Output the [X, Y] coordinate of the center of the cell containing the given text.  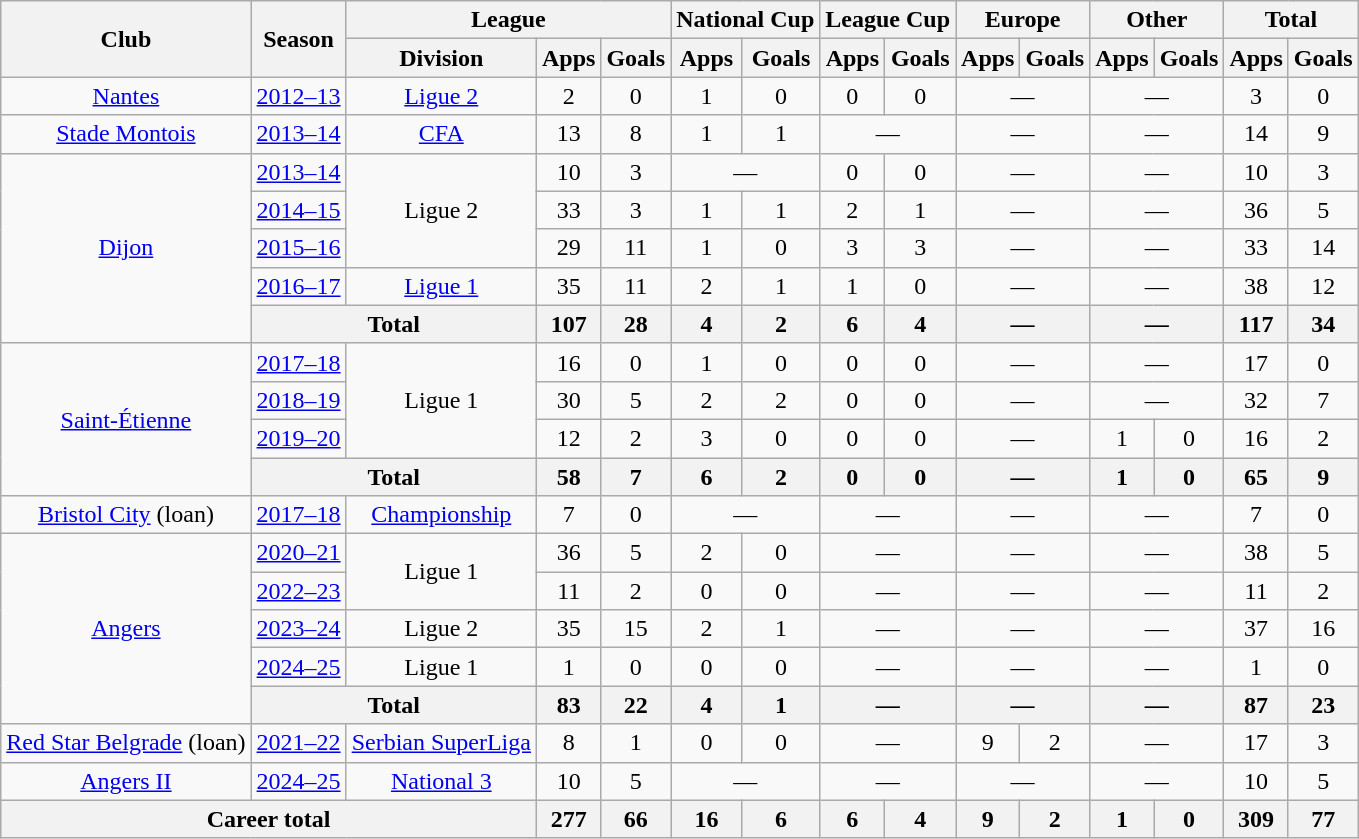
2019–20 [298, 438]
2014–15 [298, 210]
83 [568, 705]
37 [1256, 629]
58 [568, 477]
Stade Montois [126, 134]
30 [568, 400]
Angers [126, 629]
65 [1256, 477]
Bristol City (loan) [126, 515]
Red Star Belgrade (loan) [126, 743]
2020–21 [298, 553]
66 [636, 819]
2018–19 [298, 400]
309 [1256, 819]
Europe [1023, 20]
2021–22 [298, 743]
13 [568, 134]
2015–16 [298, 248]
2012–13 [298, 96]
Division [441, 58]
League [508, 20]
Nantes [126, 96]
National Cup [746, 20]
87 [1256, 705]
League Cup [888, 20]
32 [1256, 400]
Angers II [126, 781]
National 3 [441, 781]
Serbian SuperLiga [441, 743]
2016–17 [298, 286]
2023–24 [298, 629]
Championship [441, 515]
CFA [441, 134]
Career total [269, 819]
34 [1323, 324]
29 [568, 248]
Saint-Étienne [126, 419]
277 [568, 819]
Other [1157, 20]
22 [636, 705]
117 [1256, 324]
Season [298, 39]
28 [636, 324]
Dijon [126, 248]
15 [636, 629]
23 [1323, 705]
Club [126, 39]
77 [1323, 819]
107 [568, 324]
2022–23 [298, 591]
